For the text-containing cell, return its midpoint in (x, y) coordinate format. 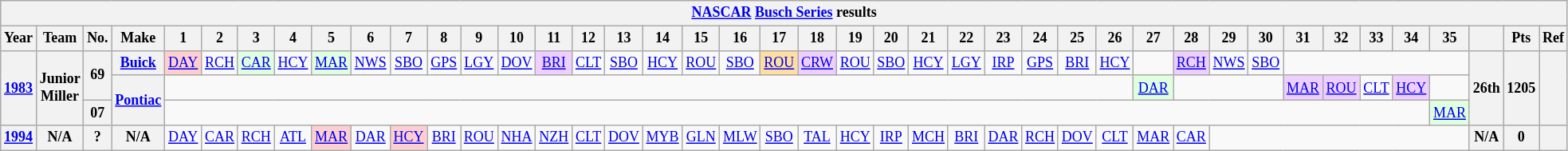
07 (97, 112)
2 (220, 38)
26 (1114, 38)
TAL (818, 137)
? (97, 137)
9 (480, 38)
Buick (139, 62)
18 (818, 38)
17 (780, 38)
1983 (19, 88)
22 (966, 38)
15 (701, 38)
Pts (1521, 38)
10 (517, 38)
Ref (1554, 38)
NHA (517, 137)
No. (97, 38)
5 (332, 38)
4 (293, 38)
Year (19, 38)
GLN (701, 137)
24 (1040, 38)
ATL (293, 137)
25 (1077, 38)
6 (370, 38)
Make (139, 38)
33 (1376, 38)
NASCAR Busch Series results (784, 13)
23 (1003, 38)
Pontiac (139, 100)
1 (183, 38)
35 (1450, 38)
MYB (662, 137)
29 (1229, 38)
32 (1341, 38)
26th (1486, 88)
13 (624, 38)
28 (1192, 38)
1205 (1521, 88)
14 (662, 38)
12 (588, 38)
11 (554, 38)
34 (1411, 38)
7 (408, 38)
1994 (19, 137)
8 (444, 38)
Junior Miller (59, 88)
Team (59, 38)
19 (855, 38)
0 (1521, 137)
16 (740, 38)
27 (1153, 38)
MLW (740, 137)
21 (929, 38)
3 (256, 38)
20 (891, 38)
30 (1266, 38)
CRW (818, 62)
MCH (929, 137)
NZH (554, 137)
31 (1303, 38)
69 (97, 75)
